Capture the cell that displays the provided text and extract its [X, Y] central coordinate. 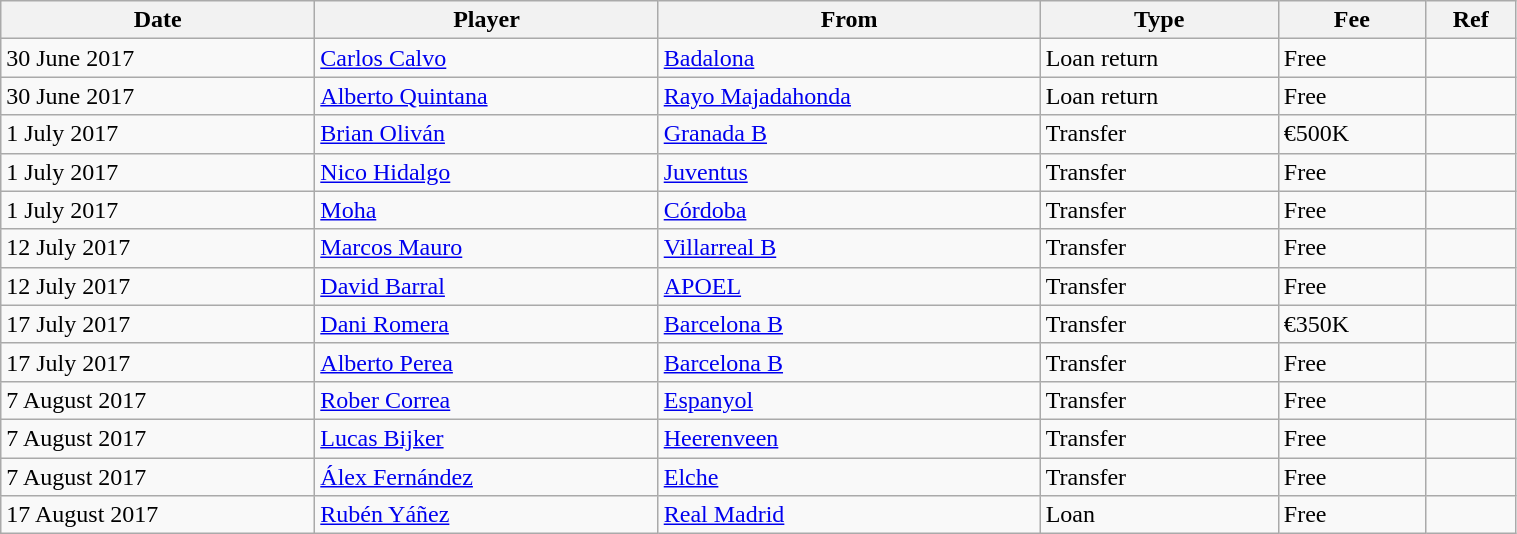
Rubén Yáñez [486, 515]
Alberto Quintana [486, 96]
Granada B [849, 134]
Real Madrid [849, 515]
From [849, 20]
Elche [849, 477]
Loan [1159, 515]
Moha [486, 210]
Badalona [849, 58]
Rober Correa [486, 400]
Type [1159, 20]
Rayo Majadahonda [849, 96]
Dani Romera [486, 324]
Brian Oliván [486, 134]
€500K [1352, 134]
Carlos Calvo [486, 58]
Espanyol [849, 400]
APOEL [849, 286]
Córdoba [849, 210]
Heerenveen [849, 438]
Juventus [849, 172]
Nico Hidalgo [486, 172]
17 August 2017 [158, 515]
Date [158, 20]
Álex Fernández [486, 477]
Villarreal B [849, 248]
Alberto Perea [486, 362]
Fee [1352, 20]
David Barral [486, 286]
Marcos Mauro [486, 248]
Player [486, 20]
Lucas Bijker [486, 438]
Ref [1470, 20]
€350K [1352, 324]
